Determine the (x, y) coordinate at the center of the cell enclosing the given text.  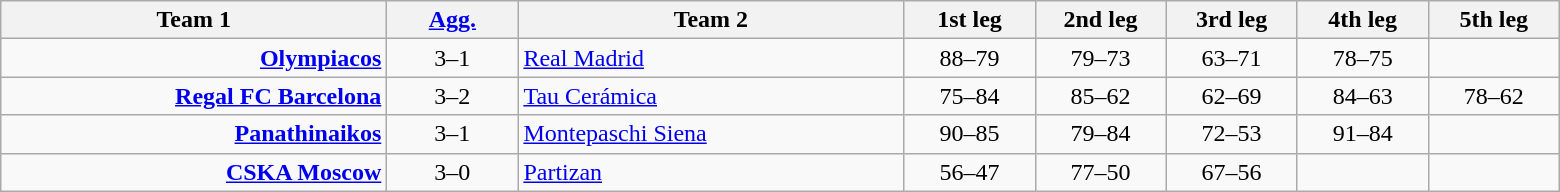
79–73 (1100, 58)
85–62 (1100, 96)
63–71 (1232, 58)
3rd leg (1232, 20)
3–0 (452, 172)
Panathinaikos (194, 134)
78–62 (1494, 96)
62–69 (1232, 96)
Team 2 (711, 20)
Team 1 (194, 20)
5th leg (1494, 20)
79–84 (1100, 134)
88–79 (970, 58)
67–56 (1232, 172)
78–75 (1362, 58)
Montepaschi Siena (711, 134)
Regal FC Barcelona (194, 96)
4th leg (1362, 20)
Partizan (711, 172)
CSKA Moscow (194, 172)
Tau Cerámica (711, 96)
3–2 (452, 96)
Olympiacos (194, 58)
91–84 (1362, 134)
77–50 (1100, 172)
1st leg (970, 20)
75–84 (970, 96)
56–47 (970, 172)
2nd leg (1100, 20)
84–63 (1362, 96)
Agg. (452, 20)
90–85 (970, 134)
Real Madrid (711, 58)
72–53 (1232, 134)
